Search for the cell housing the specified text and yield its [X, Y] center coordinate. 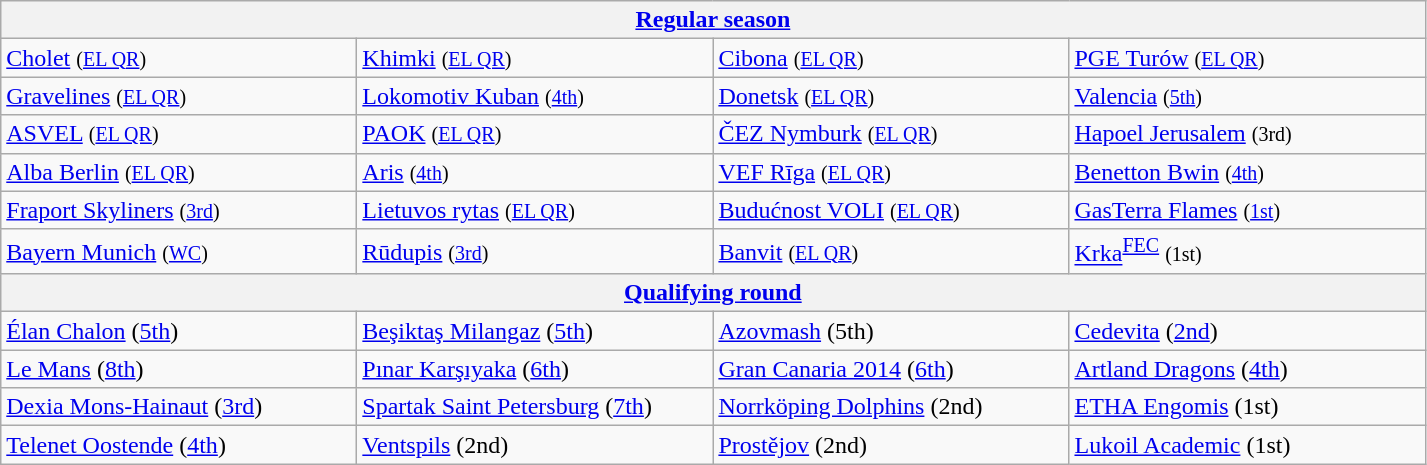
Norrköping Dolphins (2nd) [891, 407]
ETHA Engomis (1st) [1247, 407]
Spartak Saint Petersburg (7th) [535, 407]
Gravelines (EL QR) [179, 96]
Cholet (EL QR) [179, 58]
Budućnost VOLI (EL QR) [891, 210]
Ventspils (2nd) [535, 445]
Telenet Oostende (4th) [179, 445]
Artland Dragons (4th) [1247, 369]
PGE Turów (EL QR) [1247, 58]
Hapoel Jerusalem (3rd) [1247, 134]
Prostějov (2nd) [891, 445]
Le Mans (8th) [179, 369]
Cibona (EL QR) [891, 58]
Lokomotiv Kuban (4th) [535, 96]
GasTerra Flames (1st) [1247, 210]
Cedevita (2nd) [1247, 331]
Bayern Munich (WC) [179, 252]
PAOK (EL QR) [535, 134]
Benetton Bwin (4th) [1247, 172]
Pınar Karşıyaka (6th) [535, 369]
Élan Chalon (5th) [179, 331]
Valencia (5th) [1247, 96]
Gran Canaria 2014 (6th) [891, 369]
Banvit (EL QR) [891, 252]
Aris (4th) [535, 172]
Qualifying round [713, 293]
Lukoil Academic (1st) [1247, 445]
Beşiktaş Milangaz (5th) [535, 331]
ČEZ Nymburk (EL QR) [891, 134]
Lietuvos rytas (EL QR) [535, 210]
KrkaFEC (1st) [1247, 252]
VEF Rīga (EL QR) [891, 172]
Khimki (EL QR) [535, 58]
Rūdupis (3rd) [535, 252]
ASVEL (EL QR) [179, 134]
Donetsk (EL QR) [891, 96]
Dexia Mons-Hainaut (3rd) [179, 407]
Alba Berlin (EL QR) [179, 172]
Azovmash (5th) [891, 331]
Fraport Skyliners (3rd) [179, 210]
Regular season [713, 20]
